Return [X, Y] of the center of cell containing provided text 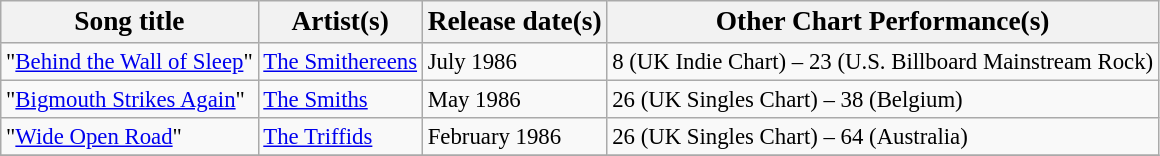
Artist(s) [340, 22]
8 (UK Indie Chart) – 23 (U.S. Billboard Mainstream Rock) [883, 62]
The Triffids [340, 137]
Other Chart Performance(s) [883, 22]
February 1986 [514, 137]
May 1986 [514, 100]
26 (UK Singles Chart) – 64 (Australia) [883, 137]
July 1986 [514, 62]
"Behind the Wall of Sleep" [130, 62]
The Smithereens [340, 62]
Release date(s) [514, 22]
The Smiths [340, 100]
26 (UK Singles Chart) – 38 (Belgium) [883, 100]
Song title [130, 22]
"Bigmouth Strikes Again" [130, 100]
"Wide Open Road" [130, 137]
